For the text-containing cell, return its midpoint in (X, Y) coordinate format. 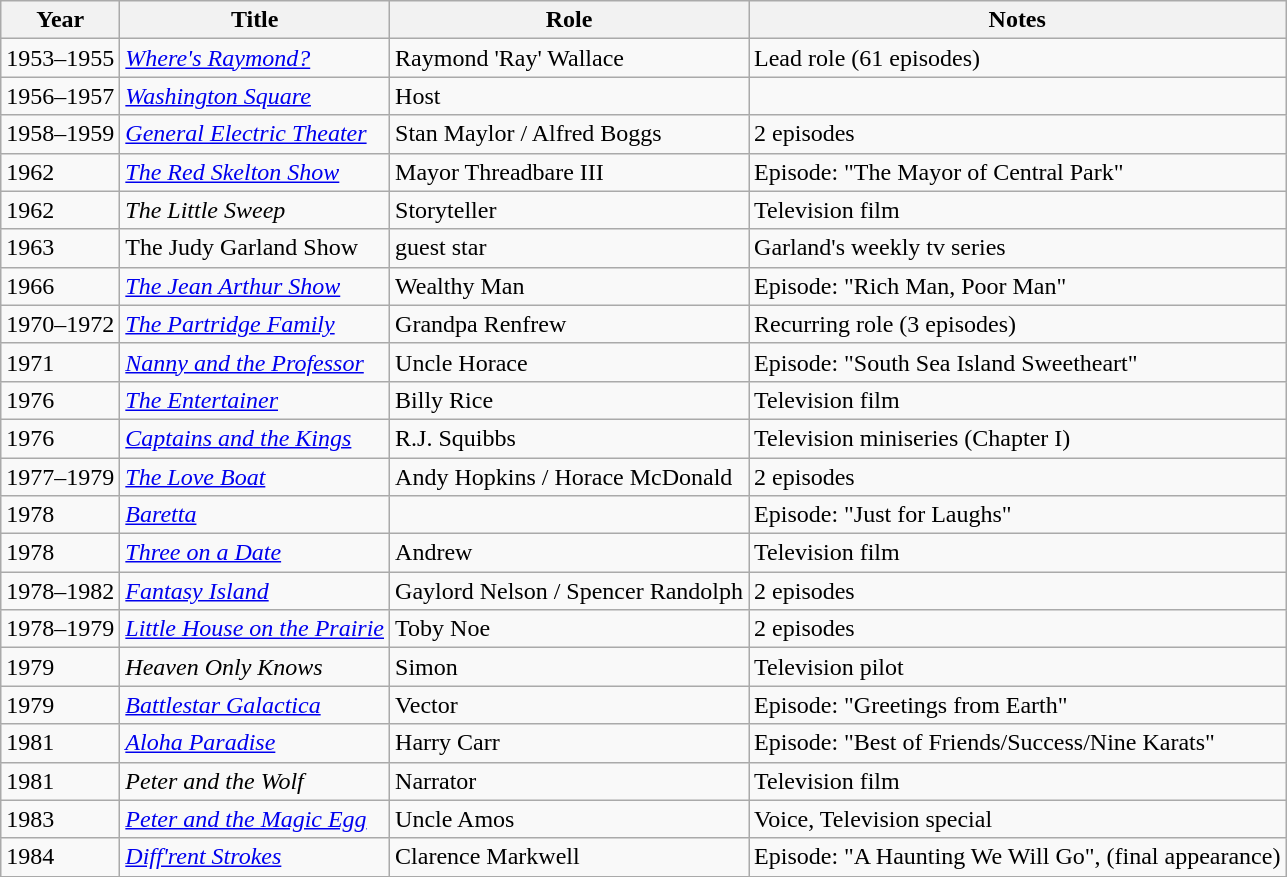
Episode: "South Sea Island Sweetheart" (1018, 362)
1977–1979 (60, 477)
Television miniseries (Chapter I) (1018, 438)
guest star (570, 248)
Storyteller (570, 210)
Television pilot (1018, 667)
The Love Boat (255, 477)
Where's Raymond? (255, 58)
Episode: "Rich Man, Poor Man" (1018, 286)
Simon (570, 667)
The Entertainer (255, 400)
Gaylord Nelson / Spencer Randolph (570, 591)
Grandpa Renfrew (570, 324)
The Jean Arthur Show (255, 286)
1966 (60, 286)
Year (60, 20)
Uncle Amos (570, 819)
1978–1982 (60, 591)
Andrew (570, 553)
General Electric Theater (255, 134)
The Little Sweep (255, 210)
1956–1957 (60, 96)
Battlestar Galactica (255, 705)
The Partridge Family (255, 324)
Harry Carr (570, 743)
Uncle Horace (570, 362)
Billy Rice (570, 400)
Episode: "Best of Friends/Success/Nine Karats" (1018, 743)
Voice, Television special (1018, 819)
Nanny and the Professor (255, 362)
Captains and the Kings (255, 438)
Baretta (255, 515)
Title (255, 20)
Garland's weekly tv series (1018, 248)
Fantasy Island (255, 591)
Andy Hopkins / Horace McDonald (570, 477)
Aloha Paradise (255, 743)
Clarence Markwell (570, 857)
Recurring role (3 episodes) (1018, 324)
1984 (60, 857)
R.J. Squibbs (570, 438)
Heaven Only Knows (255, 667)
Toby Noe (570, 629)
Notes (1018, 20)
Peter and the Wolf (255, 781)
1953–1955 (60, 58)
Episode: "Greetings from Earth" (1018, 705)
Three on a Date (255, 553)
Wealthy Man (570, 286)
1983 (60, 819)
Little House on the Prairie (255, 629)
The Judy Garland Show (255, 248)
Stan Maylor / Alfred Boggs (570, 134)
1978–1979 (60, 629)
Mayor Threadbare III (570, 172)
Diff'rent Strokes (255, 857)
Episode: "A Haunting We Will Go", (final appearance) (1018, 857)
Host (570, 96)
Episode: "Just for Laughs" (1018, 515)
Episode: "The Mayor of Central Park" (1018, 172)
1963 (60, 248)
1970–1972 (60, 324)
Raymond 'Ray' Wallace (570, 58)
Lead role (61 episodes) (1018, 58)
The Red Skelton Show (255, 172)
1971 (60, 362)
1958–1959 (60, 134)
Vector (570, 705)
Washington Square (255, 96)
Role (570, 20)
Narrator (570, 781)
Peter and the Magic Egg (255, 819)
